From the cell containing the given text, extract its center point as (x, y) coordinate. 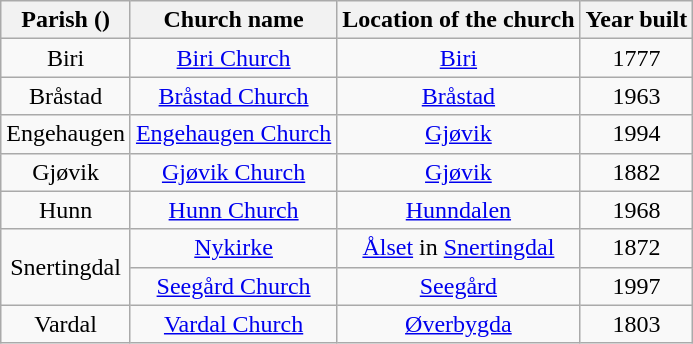
Location of the church (458, 20)
Seegård Church (233, 286)
1997 (636, 286)
Bråstad Church (233, 96)
1777 (636, 58)
Vardal (66, 324)
Vardal Church (233, 324)
Engehaugen (66, 134)
1968 (636, 210)
1963 (636, 96)
Øverbygda (458, 324)
Gjøvik Church (233, 172)
Parish () (66, 20)
1882 (636, 172)
1994 (636, 134)
Year built (636, 20)
1803 (636, 324)
Hunn (66, 210)
Ålset in Snertingdal (458, 248)
Hunndalen (458, 210)
Nykirke (233, 248)
Engehaugen Church (233, 134)
Church name (233, 20)
1872 (636, 248)
Snertingdal (66, 267)
Biri Church (233, 58)
Hunn Church (233, 210)
Seegård (458, 286)
